Locate the cell with the specified text and output its (x, y) center coordinate. 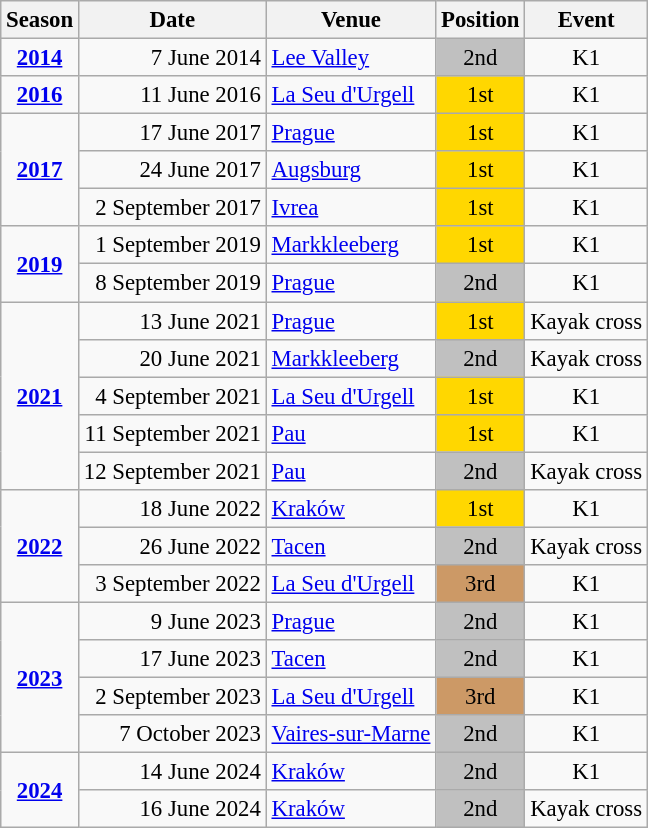
2016 (40, 95)
8 September 2019 (172, 283)
7 June 2014 (172, 58)
Position (480, 20)
20 June 2021 (172, 358)
2024 (40, 790)
13 June 2021 (172, 321)
24 June 2017 (172, 170)
4 September 2021 (172, 396)
2 September 2017 (172, 208)
2 September 2023 (172, 697)
Venue (351, 20)
17 June 2017 (172, 133)
2022 (40, 546)
18 June 2022 (172, 509)
3 September 2022 (172, 584)
Season (40, 20)
Date (172, 20)
11 September 2021 (172, 433)
26 June 2022 (172, 546)
9 June 2023 (172, 621)
Augsburg (351, 170)
12 September 2021 (172, 471)
7 October 2023 (172, 734)
11 June 2016 (172, 95)
Vaires-sur-Marne (351, 734)
2019 (40, 264)
14 June 2024 (172, 772)
1 September 2019 (172, 245)
2021 (40, 396)
2014 (40, 58)
2023 (40, 677)
Lee Valley (351, 58)
16 June 2024 (172, 809)
Event (586, 20)
17 June 2023 (172, 659)
2017 (40, 170)
Ivrea (351, 208)
